Find where the given text appears and provide that cell's center as (X, Y) coordinate. 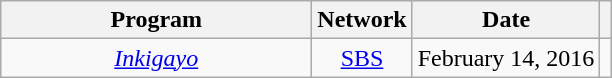
Date (506, 20)
Inkigayo (156, 58)
SBS (362, 58)
Program (156, 20)
Network (362, 20)
February 14, 2016 (506, 58)
